Search for the cell housing the specified text and yield its (X, Y) center coordinate. 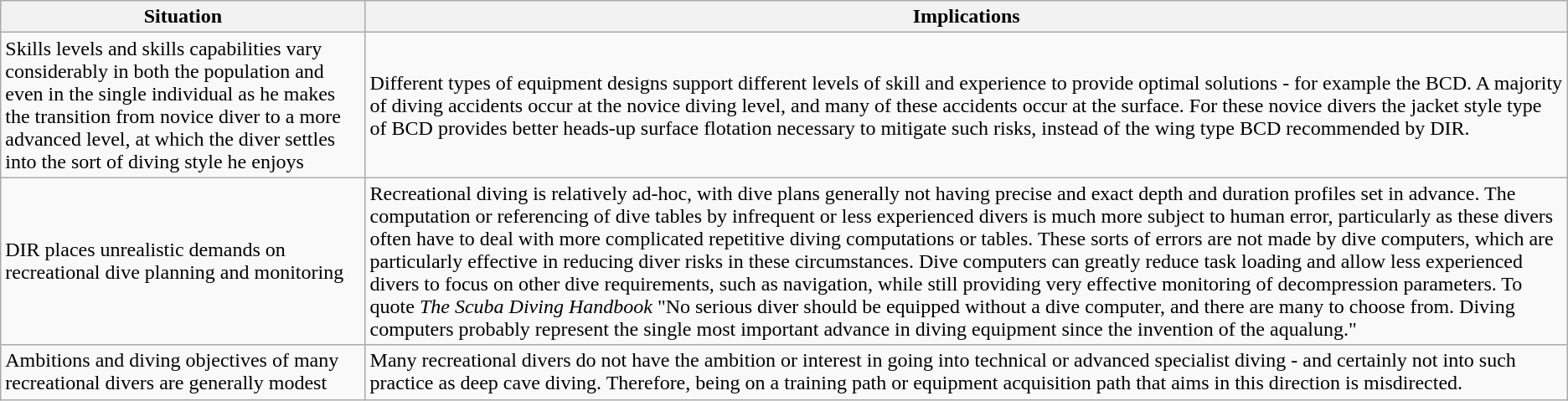
Implications (967, 17)
Situation (183, 17)
Ambitions and diving objectives of many recreational divers are generally modest (183, 372)
DIR places unrealistic demands on recreational dive planning and monitoring (183, 261)
